Locate the cell with the specified text and output its (x, y) center coordinate. 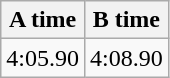
B time (126, 20)
4:05.90 (43, 58)
A time (43, 20)
4:08.90 (126, 58)
